Detect which cell encompasses the target text, then output its [x, y] center coordinate. 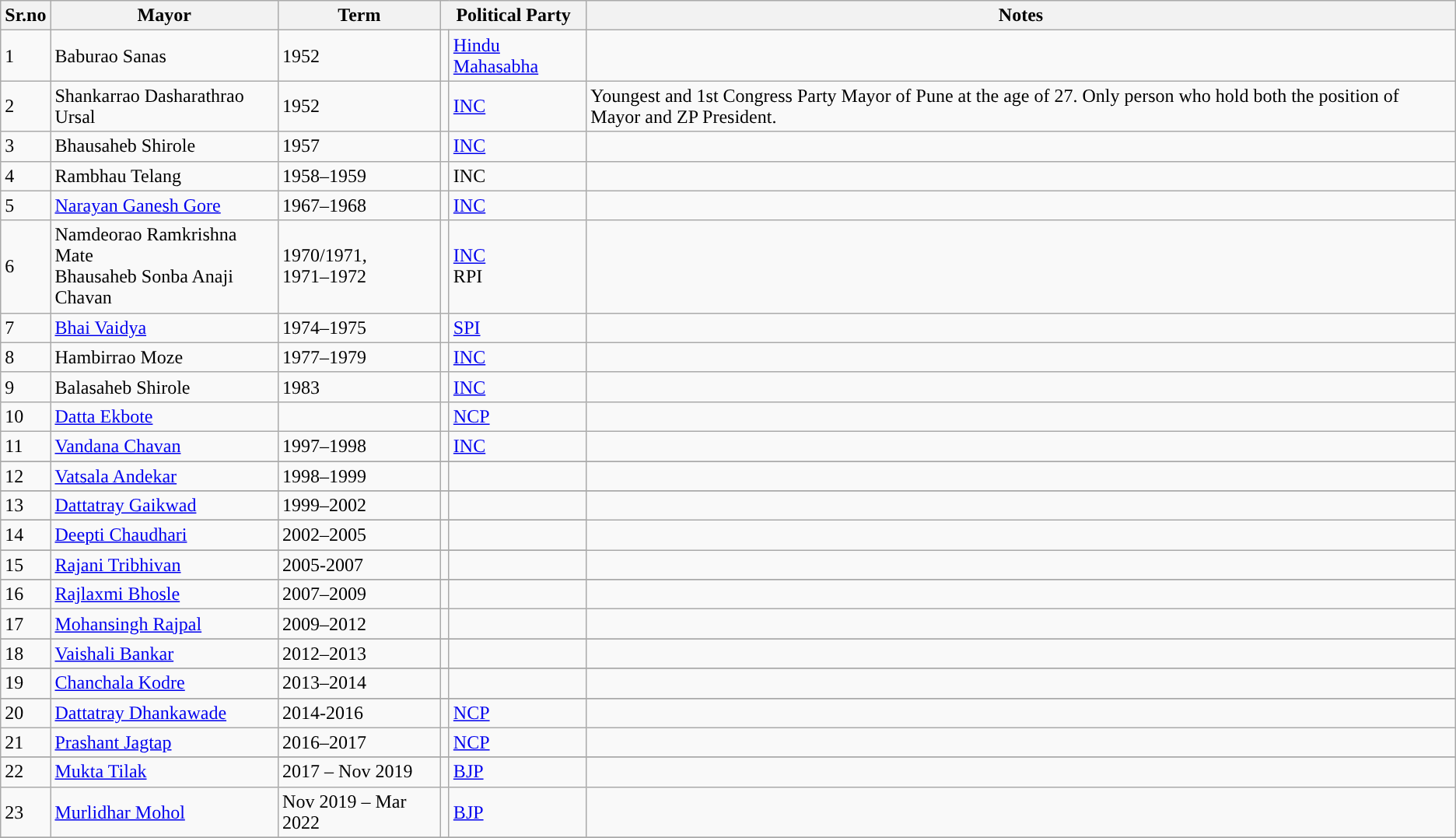
3 [26, 146]
22 [26, 772]
Vandana Chavan [165, 446]
Balasaheb Shirole [165, 387]
10 [26, 416]
Baburao Sanas [165, 56]
11 [26, 446]
23 [26, 812]
Murlidhar Mohol [165, 812]
2012–2013 [359, 654]
20 [26, 713]
Prashant Jagtap [165, 742]
2007–2009 [359, 594]
1983 [359, 387]
4 [26, 176]
14 [26, 535]
2 [26, 106]
13 [26, 506]
1974–1975 [359, 328]
1999–2002 [359, 506]
SPI [517, 328]
Chanchala Kodre [165, 683]
1957 [359, 146]
Bhausaheb Shirole [165, 146]
INCRPI [517, 266]
Deepti Chaudhari [165, 535]
2013–2014 [359, 683]
19 [26, 683]
Narayan Ganesh Gore [165, 205]
18 [26, 654]
Rajlaxmi Bhosle [165, 594]
9 [26, 387]
2002–2005 [359, 535]
2014-2016 [359, 713]
Sr.no [26, 16]
Mohansingh Rajpal [165, 624]
8 [26, 357]
21 [26, 742]
17 [26, 624]
12 [26, 475]
Dattatray Gaikwad [165, 506]
Vaishali Bankar [165, 654]
Hindu Mahasabha [517, 56]
1967–1968 [359, 205]
Nov 2019 – Mar 2022 [359, 812]
16 [26, 594]
1997–1998 [359, 446]
Datta Ekbote [165, 416]
Vatsala Andekar [165, 475]
2009–2012 [359, 624]
Mukta Tilak [165, 772]
1998–1999 [359, 475]
1977–1979 [359, 357]
2005-2007 [359, 565]
Term [359, 16]
Namdeorao Ramkrishna MateBhausaheb Sonba Anaji Chavan [165, 266]
5 [26, 205]
Dattatray Dhankawade [165, 713]
7 [26, 328]
Hambirrao Moze [165, 357]
15 [26, 565]
Political Party [513, 16]
2017 – Nov 2019 [359, 772]
Rambhau Telang [165, 176]
Shankarrao Dasharathrao Ursal [165, 106]
1 [26, 56]
Rajani Tribhivan [165, 565]
Mayor [165, 16]
1958–1959 [359, 176]
Bhai Vaidya [165, 328]
1970/1971,1971–1972 [359, 266]
Youngest and 1st Congress Party Mayor of Pune at the age of 27. Only person who hold both the position of Mayor and ZP President. [1020, 106]
Notes [1020, 16]
6 [26, 266]
2016–2017 [359, 742]
